Extract the (x, y) coordinate from the center of the cell holding the provided text.  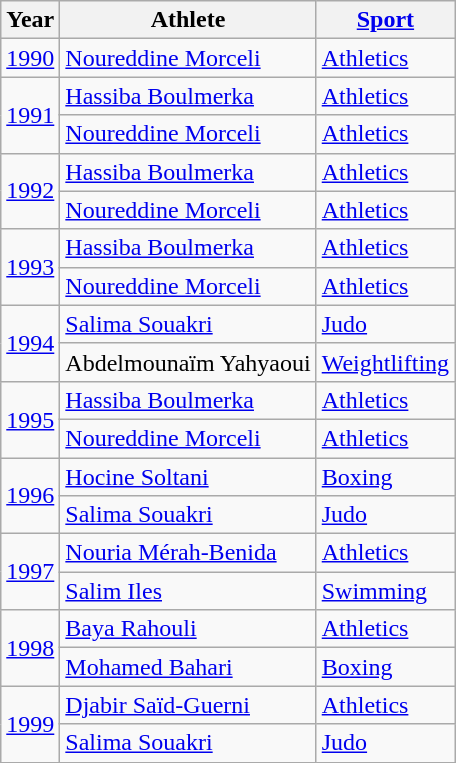
Athlete (188, 20)
Mohamed Bahari (188, 667)
Abdelmounaïm Yahyaoui (188, 362)
1997 (30, 572)
1991 (30, 115)
1990 (30, 58)
1994 (30, 343)
Nouria Mérah-Benida (188, 553)
1999 (30, 724)
1998 (30, 648)
Baya Rahouli (188, 629)
Djabir Saïd-Guerni (188, 705)
1996 (30, 496)
1993 (30, 267)
Year (30, 20)
Swimming (385, 591)
Sport (385, 20)
Weightlifting (385, 362)
1995 (30, 419)
Hocine Soltani (188, 477)
Salim Iles (188, 591)
1992 (30, 191)
